Extract the [x, y] coordinate from the center of the cell holding the provided text.  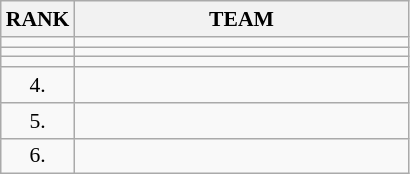
TEAM [241, 19]
5. [38, 121]
RANK [38, 19]
4. [38, 85]
6. [38, 156]
